Determine the [X, Y] coordinate at the center of the cell enclosing the given text.  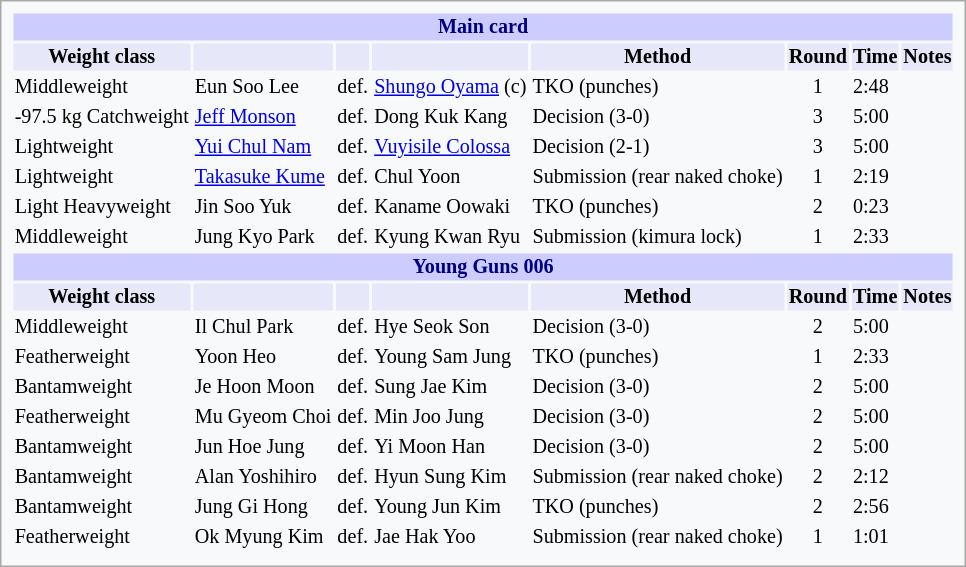
Kyung Kwan Ryu [450, 236]
Sung Jae Kim [450, 386]
Jae Hak Yoo [450, 536]
Vuyisile Colossa [450, 146]
Mu Gyeom Choi [263, 416]
0:23 [874, 206]
Je Hoon Moon [263, 386]
Shungo Oyama (c) [450, 86]
Main card [483, 26]
Light Heavyweight [102, 206]
Eun Soo Lee [263, 86]
Min Joo Jung [450, 416]
Young Guns 006 [483, 266]
Chul Yoon [450, 176]
Takasuke Kume [263, 176]
1:01 [874, 536]
2:12 [874, 476]
Il Chul Park [263, 326]
Submission (kimura lock) [658, 236]
Yi Moon Han [450, 446]
Dong Kuk Kang [450, 116]
Young Jun Kim [450, 506]
Jeff Monson [263, 116]
Jun Hoe Jung [263, 446]
Decision (2-1) [658, 146]
2:19 [874, 176]
-97.5 kg Catchweight [102, 116]
Jung Kyo Park [263, 236]
Hye Seok Son [450, 326]
Ok Myung Kim [263, 536]
Alan Yoshihiro [263, 476]
Young Sam Jung [450, 356]
Yoon Heo [263, 356]
2:56 [874, 506]
2:48 [874, 86]
Jin Soo Yuk [263, 206]
Hyun Sung Kim [450, 476]
Yui Chul Nam [263, 146]
Jung Gi Hong [263, 506]
Kaname Oowaki [450, 206]
